Pinpoint the cell where the given text exists, returning its (X, Y) midpoint coordinate. 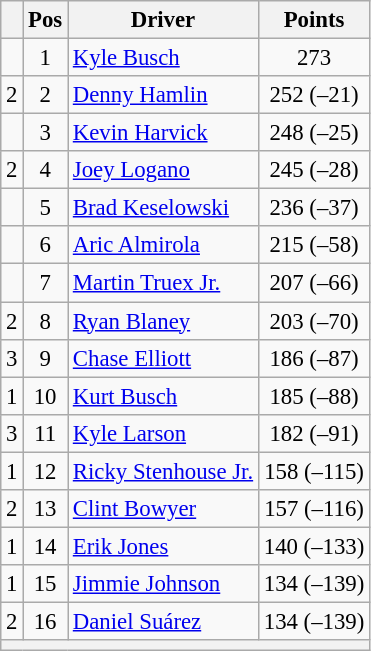
9 (46, 358)
Ricky Stenhouse Jr. (164, 471)
248 (–25) (314, 133)
203 (–70) (314, 321)
157 (–116) (314, 509)
Aric Almirola (164, 245)
252 (–21) (314, 95)
Erik Jones (164, 546)
Ryan Blaney (164, 321)
158 (–115) (314, 471)
Martin Truex Jr. (164, 283)
Kurt Busch (164, 396)
16 (46, 621)
8 (46, 321)
Driver (164, 20)
Clint Bowyer (164, 509)
245 (–28) (314, 170)
186 (–87) (314, 358)
6 (46, 245)
236 (–37) (314, 208)
273 (314, 58)
140 (–133) (314, 546)
12 (46, 471)
Daniel Suárez (164, 621)
5 (46, 208)
Kyle Busch (164, 58)
Joey Logano (164, 170)
10 (46, 396)
215 (–58) (314, 245)
13 (46, 509)
207 (–66) (314, 283)
Points (314, 20)
Jimmie Johnson (164, 584)
Denny Hamlin (164, 95)
182 (–91) (314, 433)
Chase Elliott (164, 358)
Kevin Harvick (164, 133)
14 (46, 546)
Pos (46, 20)
4 (46, 170)
185 (–88) (314, 396)
7 (46, 283)
Brad Keselowski (164, 208)
15 (46, 584)
Kyle Larson (164, 433)
11 (46, 433)
